Identify which cell holds the provided text, then report its (x, y) central coordinate. 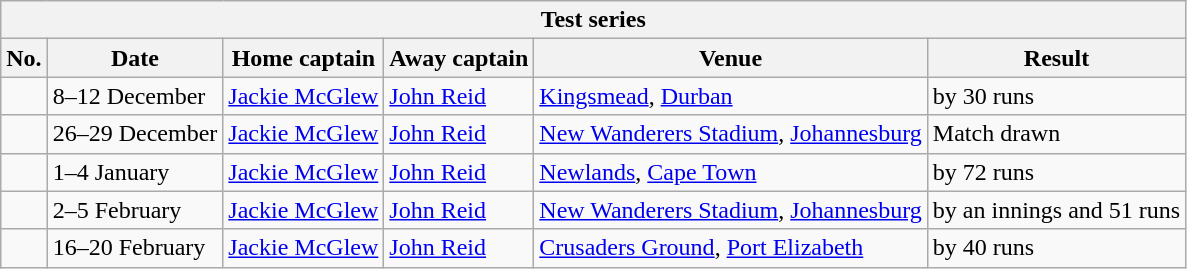
by 30 runs (1056, 96)
26–29 December (135, 134)
by an innings and 51 runs (1056, 210)
Test series (594, 20)
8–12 December (135, 96)
Date (135, 58)
Newlands, Cape Town (731, 172)
16–20 February (135, 248)
Venue (731, 58)
Away captain (459, 58)
2–5 February (135, 210)
by 40 runs (1056, 248)
by 72 runs (1056, 172)
Kingsmead, Durban (731, 96)
No. (24, 58)
Crusaders Ground, Port Elizabeth (731, 248)
Home captain (304, 58)
Result (1056, 58)
1–4 January (135, 172)
Match drawn (1056, 134)
